Detect which cell encompasses the target text, then output its [x, y] center coordinate. 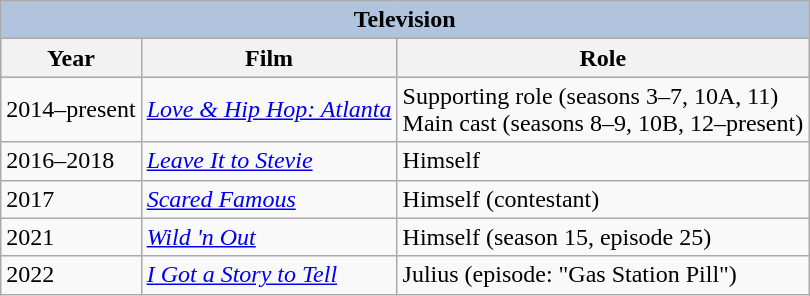
2021 [71, 237]
Scared Famous [269, 199]
Wild 'n Out [269, 237]
Film [269, 58]
Himself (season 15, episode 25) [603, 237]
Love & Hip Hop: Atlanta [269, 110]
Year [71, 58]
Television [405, 20]
Himself [603, 161]
I Got a Story to Tell [269, 275]
Julius (episode: "Gas Station Pill") [603, 275]
2017 [71, 199]
2016–2018 [71, 161]
Himself (contestant) [603, 199]
2022 [71, 275]
Leave It to Stevie [269, 161]
2014–present [71, 110]
Supporting role (seasons 3–7, 10A, 11)Main cast (seasons 8–9, 10B, 12–present) [603, 110]
Role [603, 58]
